Scan for the cell matching the given text and deliver its (x, y) coordinate at center. 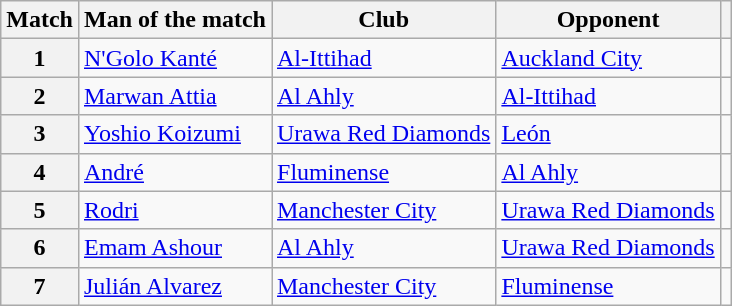
Auckland City (608, 58)
Yoshio Koizumi (174, 134)
Opponent (608, 20)
3 (40, 134)
7 (40, 286)
Emam Ashour (174, 248)
Match (40, 20)
León (608, 134)
2 (40, 96)
Club (384, 20)
5 (40, 210)
Julián Alvarez (174, 286)
André (174, 172)
N'Golo Kanté (174, 58)
6 (40, 248)
Man of the match (174, 20)
Marwan Attia (174, 96)
Rodri (174, 210)
4 (40, 172)
1 (40, 58)
